Return (x, y) of the center of cell containing provided text 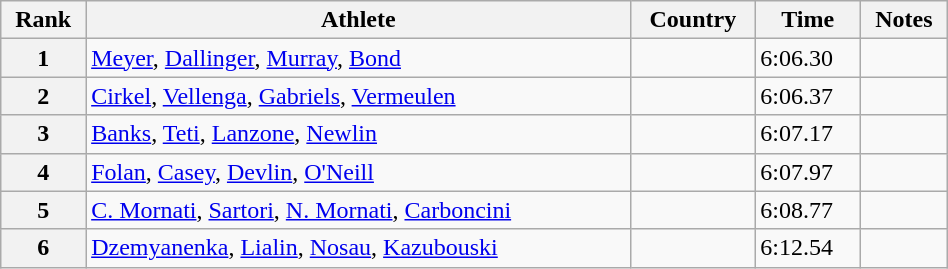
Meyer, Dallinger, Murray, Bond (358, 58)
3 (44, 134)
6 (44, 248)
6:12.54 (808, 248)
Athlete (358, 20)
6:07.17 (808, 134)
6:06.37 (808, 96)
1 (44, 58)
Notes (904, 20)
Banks, Teti, Lanzone, Newlin (358, 134)
6:08.77 (808, 210)
6:06.30 (808, 58)
4 (44, 172)
Rank (44, 20)
Cirkel, Vellenga, Gabriels, Vermeulen (358, 96)
Time (808, 20)
Folan, Casey, Devlin, O'Neill (358, 172)
C. Mornati, Sartori, N. Mornati, Carboncini (358, 210)
Country (693, 20)
Dzemyanenka, Lialin, Nosau, Kazubouski (358, 248)
5 (44, 210)
2 (44, 96)
6:07.97 (808, 172)
